For the text-containing cell, return its midpoint in (X, Y) coordinate format. 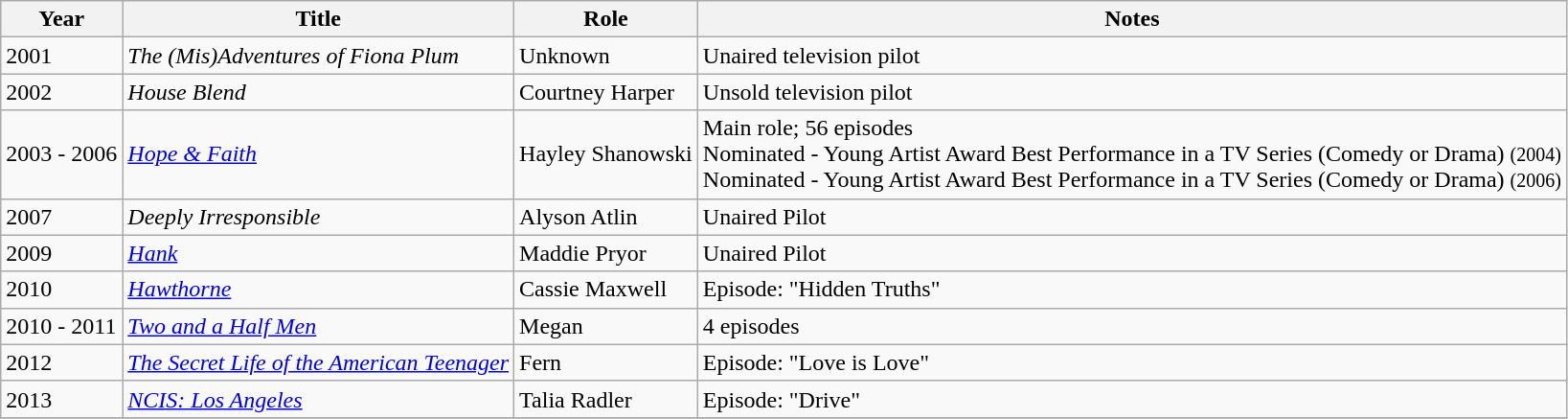
Unknown (606, 56)
Role (606, 19)
2007 (61, 217)
Notes (1132, 19)
Maddie Pryor (606, 253)
Unsold television pilot (1132, 92)
Episode: "Hidden Truths" (1132, 290)
The Secret Life of the American Teenager (318, 362)
2001 (61, 56)
NCIS: Los Angeles (318, 399)
2002 (61, 92)
Cassie Maxwell (606, 290)
Talia Radler (606, 399)
2012 (61, 362)
2010 - 2011 (61, 326)
2010 (61, 290)
2013 (61, 399)
2003 - 2006 (61, 154)
Hawthorne (318, 290)
4 episodes (1132, 326)
Two and a Half Men (318, 326)
Hayley Shanowski (606, 154)
Title (318, 19)
Hank (318, 253)
Megan (606, 326)
2009 (61, 253)
Year (61, 19)
Fern (606, 362)
Deeply Irresponsible (318, 217)
House Blend (318, 92)
Unaired television pilot (1132, 56)
The (Mis)Adventures of Fiona Plum (318, 56)
Hope & Faith (318, 154)
Episode: "Love is Love" (1132, 362)
Episode: "Drive" (1132, 399)
Alyson Atlin (606, 217)
Courtney Harper (606, 92)
